Capture the cell that displays the provided text and extract its (X, Y) central coordinate. 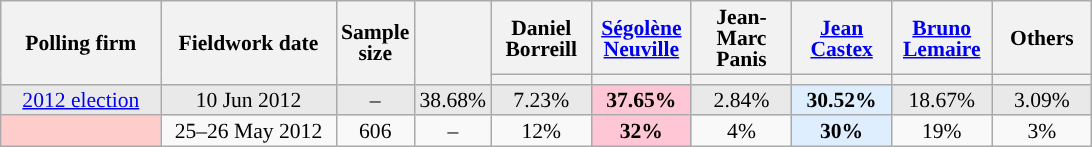
30.52% (842, 100)
Samplesize (375, 42)
19% (942, 132)
37.65% (641, 100)
Ségolène Neuville (641, 38)
Polling firm (81, 42)
2.84% (741, 100)
Fieldwork date (248, 42)
Bruno Lemaire (942, 38)
3.09% (1042, 100)
38.68% (452, 100)
3% (1042, 132)
10 Jun 2012 (248, 100)
4% (741, 132)
7.23% (541, 100)
Jean Castex (842, 38)
30% (842, 132)
Daniel Borreill (541, 38)
Others (1042, 38)
Jean-Marc Panis (741, 38)
2012 election (81, 100)
32% (641, 132)
606 (375, 132)
25–26 May 2012 (248, 132)
18.67% (942, 100)
12% (541, 132)
